Search for the cell housing the specified text and yield its (X, Y) center coordinate. 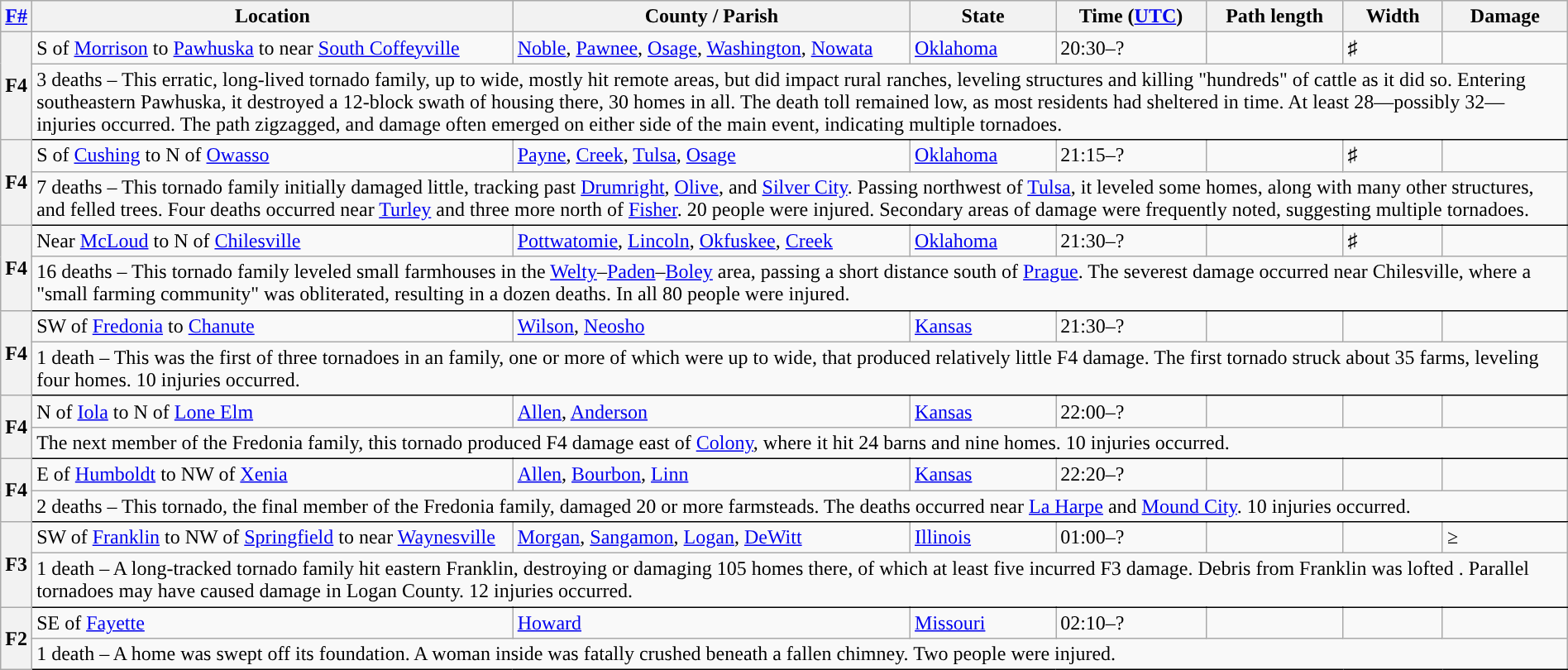
F2 (17, 639)
N of Iola to N of Lone Elm (273, 411)
Wilson, Neosho (711, 326)
21:15–? (1131, 156)
Width (1393, 17)
Allen, Anderson (711, 411)
Damage (1505, 17)
Near McLoud to N of Chilesville (273, 241)
S of Cushing to N of Owasso (273, 156)
The next member of the Fredonia family, this tornado produced F4 damage east of Colony, where it hit 24 barns and nine homes. 10 injuries occurred. (801, 443)
Allen, Bourbon, Linn (711, 474)
F# (17, 17)
Howard (711, 623)
F3 (17, 564)
E of Humboldt to NW of Xenia (273, 474)
01:00–? (1131, 538)
02:10–? (1131, 623)
Time (UTC) (1131, 17)
1 death – A home was swept off its foundation. A woman inside was fatally crushed beneath a fallen chimney. Two people were injured. (801, 654)
County / Parish (711, 17)
Noble, Pawnee, Osage, Washington, Nowata (711, 48)
SW of Franklin to NW of Springfield to near Waynesville (273, 538)
SW of Fredonia to Chanute (273, 326)
22:20–? (1131, 474)
SE of Fayette (273, 623)
20:30–? (1131, 48)
S of Morrison to Pawhuska to near South Coffeyville (273, 48)
Location (273, 17)
Payne, Creek, Tulsa, Osage (711, 156)
22:00–? (1131, 411)
≥ (1505, 538)
State (983, 17)
Pottwatomie, Lincoln, Okfuskee, Creek (711, 241)
Missouri (983, 623)
Illinois (983, 538)
Path length (1274, 17)
Morgan, Sangamon, Logan, DeWitt (711, 538)
